Provide the [x, y] coordinate of the cell's center where the given text is located.  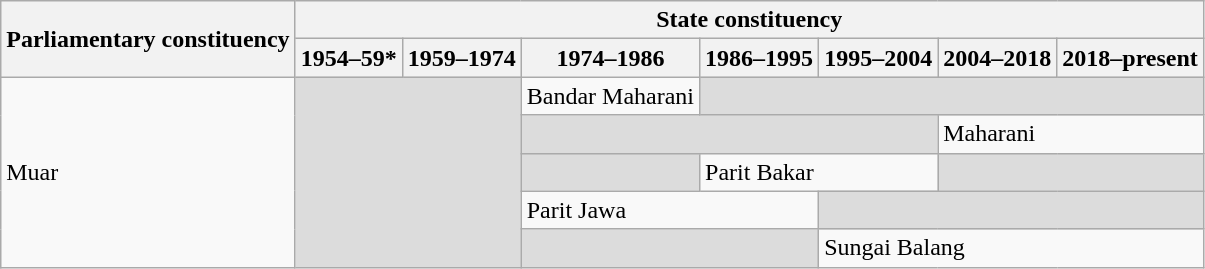
1986–1995 [760, 58]
Bandar Maharani [610, 96]
2004–2018 [998, 58]
Maharani [1071, 134]
Sungai Balang [1012, 248]
Parit Jawa [670, 210]
1974–1986 [610, 58]
1959–1974 [462, 58]
State constituency [749, 20]
1954–59* [348, 58]
Parit Bakar [819, 172]
Muar [148, 172]
Parliamentary constituency [148, 39]
1995–2004 [878, 58]
2018–present [1130, 58]
